Output the [X, Y] coordinate of the center of the cell containing the given text.  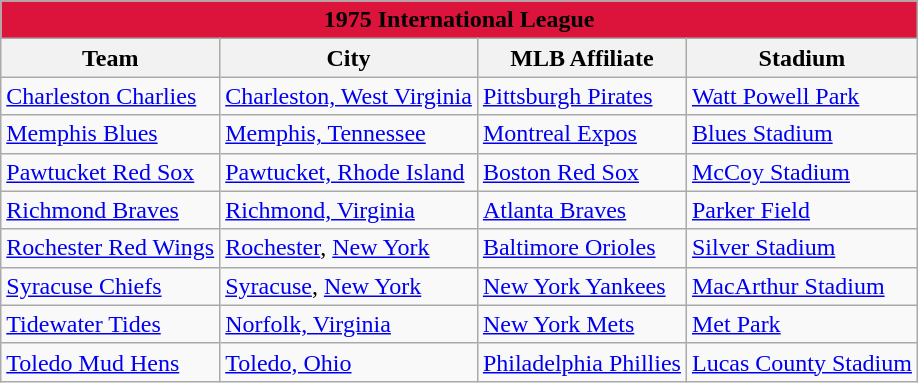
Richmond, Virginia [349, 210]
McCoy Stadium [802, 172]
Memphis, Tennessee [349, 134]
Philadelphia Phillies [582, 362]
MacArthur Stadium [802, 286]
Richmond Braves [110, 210]
Lucas County Stadium [802, 362]
Montreal Expos [582, 134]
Atlanta Braves [582, 210]
Pawtucket, Rhode Island [349, 172]
Boston Red Sox [582, 172]
New York Yankees [582, 286]
Baltimore Orioles [582, 248]
MLB Affiliate [582, 58]
Norfolk, Virginia [349, 324]
Memphis Blues [110, 134]
Rochester Red Wings [110, 248]
Pawtucket Red Sox [110, 172]
Charleston, West Virginia [349, 96]
Toledo Mud Hens [110, 362]
Pittsburgh Pirates [582, 96]
Toledo, Ohio [349, 362]
Syracuse, New York [349, 286]
Watt Powell Park [802, 96]
New York Mets [582, 324]
Stadium [802, 58]
City [349, 58]
Charleston Charlies [110, 96]
1975 International League [460, 20]
Syracuse Chiefs [110, 286]
Parker Field [802, 210]
Team [110, 58]
Met Park [802, 324]
Blues Stadium [802, 134]
Silver Stadium [802, 248]
Rochester, New York [349, 248]
Tidewater Tides [110, 324]
